Identify which cell holds the provided text, then report its [x, y] central coordinate. 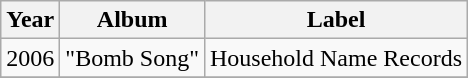
"Bomb Song" [132, 58]
Label [336, 20]
Album [132, 20]
Household Name Records [336, 58]
Year [30, 20]
2006 [30, 58]
